Search for the cell housing the specified text and yield its (X, Y) center coordinate. 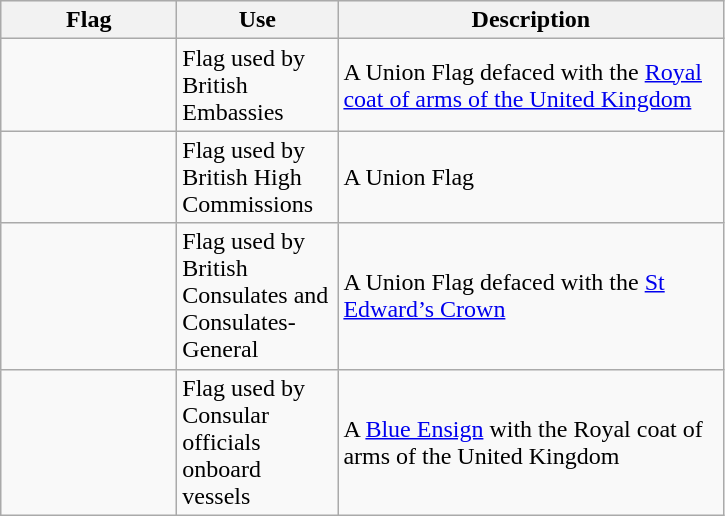
Flag used by British Embassies (258, 85)
Use (258, 20)
Flag used by British Consulates and Consulates-General (258, 296)
Description (531, 20)
Flag used by British High Commissions (258, 177)
A Blue Ensign with the Royal coat of arms of the United Kingdom (531, 442)
Flag used by Consular officials onboard vessels (258, 442)
A Union Flag defaced with the Royal coat of arms of the United Kingdom (531, 85)
Flag (89, 20)
A Union Flag defaced with the St Edward’s Crown (531, 296)
A Union Flag (531, 177)
